Identify which cell holds the provided text, then report its (x, y) central coordinate. 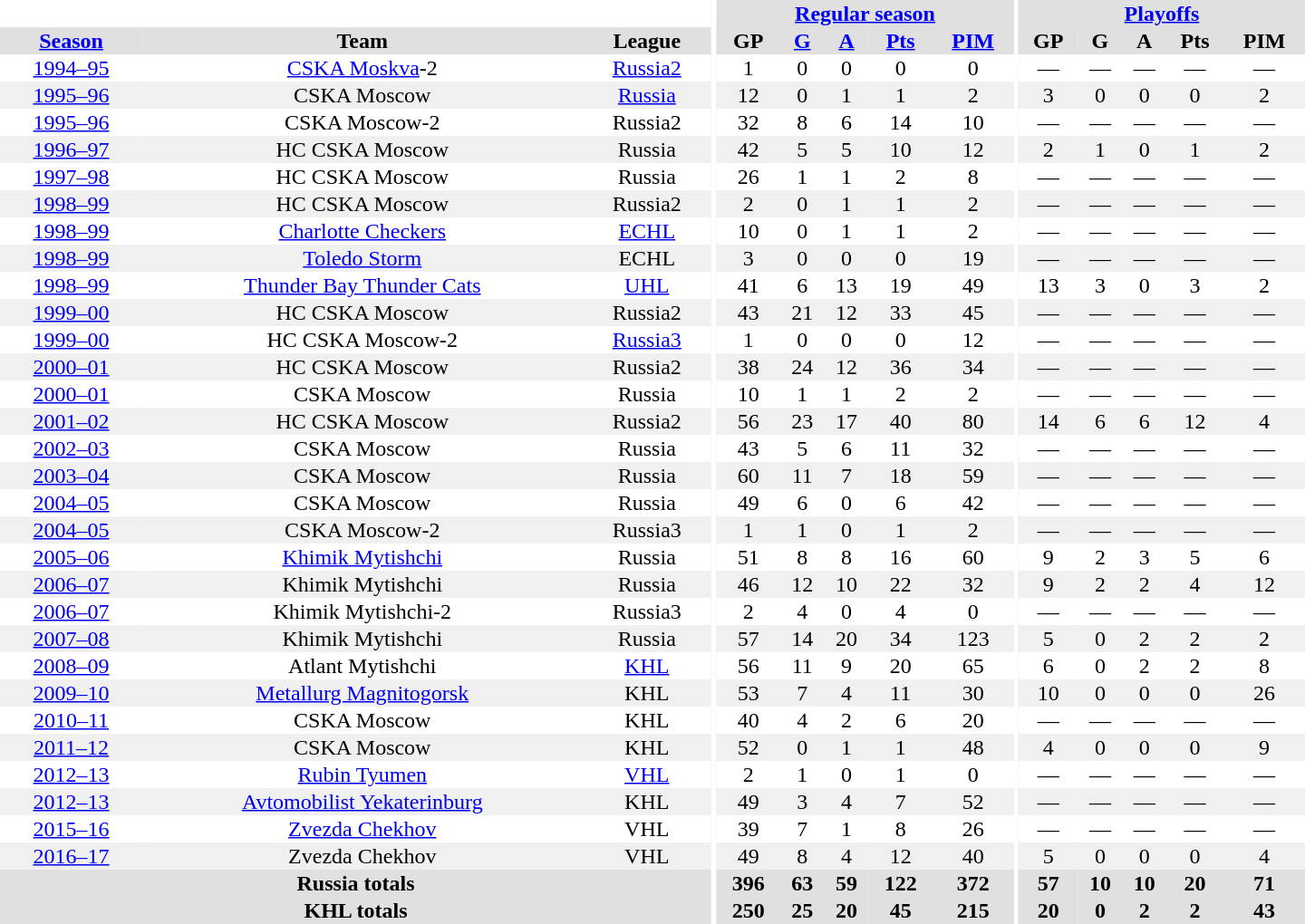
2001–02 (71, 421)
2003–04 (71, 476)
25 (803, 910)
48 (973, 747)
123 (973, 639)
17 (846, 421)
33 (900, 313)
71 (1264, 883)
CSKA Moskva-2 (362, 68)
21 (803, 313)
80 (973, 421)
23 (803, 421)
KHL totals (355, 910)
2005–06 (71, 557)
51 (749, 557)
Charlotte Checkers (362, 231)
41 (749, 285)
2002–03 (71, 448)
24 (803, 367)
Season (71, 41)
396 (749, 883)
Metallurg Magnitogorsk (362, 693)
2015–16 (71, 829)
36 (900, 367)
Team (362, 41)
1994–95 (71, 68)
122 (900, 883)
Playoffs (1162, 14)
250 (749, 910)
22 (900, 584)
Regular season (865, 14)
1997–98 (71, 177)
Rubin Tyumen (362, 775)
63 (803, 883)
53 (749, 693)
UHL (647, 285)
HC CSKA Moscow-2 (362, 340)
Avtomobilist Yekaterinburg (362, 802)
2007–08 (71, 639)
16 (900, 557)
Thunder Bay Thunder Cats (362, 285)
30 (973, 693)
2016–17 (71, 856)
372 (973, 883)
2008–09 (71, 666)
39 (749, 829)
2011–12 (71, 747)
Khimik Mytishchi-2 (362, 611)
215 (973, 910)
18 (900, 476)
League (647, 41)
1996–97 (71, 149)
Russia totals (355, 883)
2010–11 (71, 720)
46 (749, 584)
38 (749, 367)
Atlant Mytishchi (362, 666)
2009–10 (71, 693)
65 (973, 666)
Toledo Storm (362, 258)
